Scan for the cell matching the given text and deliver its (x, y) coordinate at center. 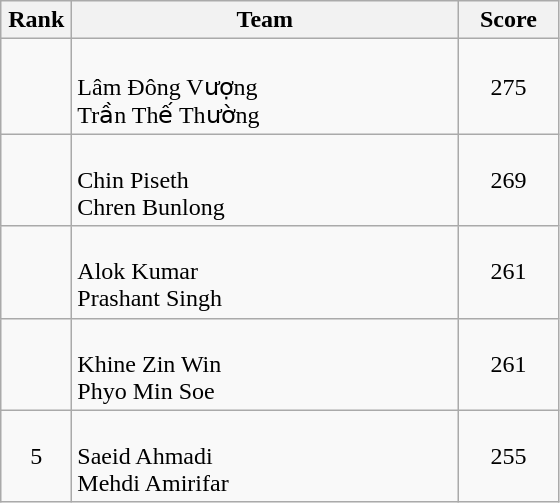
Alok KumarPrashant Singh (265, 272)
5 (36, 456)
255 (508, 456)
Khine Zin WinPhyo Min Soe (265, 364)
Chin PisethChren Bunlong (265, 180)
Saeid AhmadiMehdi Amirifar (265, 456)
Team (265, 20)
Lâm Đông VượngTrần Thế Thường (265, 86)
275 (508, 86)
Score (508, 20)
Rank (36, 20)
269 (508, 180)
